Search for the cell housing the specified text and yield its [x, y] center coordinate. 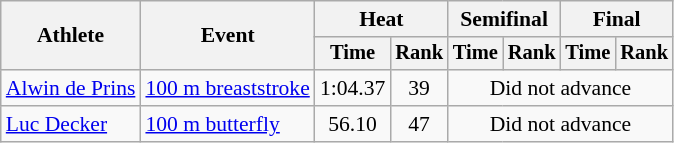
Final [616, 19]
Event [227, 36]
1:04.37 [352, 88]
39 [419, 88]
100 m butterfly [227, 124]
47 [419, 124]
56.10 [352, 124]
Alwin de Prins [71, 88]
Heat [382, 19]
Athlete [71, 36]
Luc Decker [71, 124]
Semifinal [504, 19]
100 m breaststroke [227, 88]
